Locate the cell with the specified text and output its (X, Y) center coordinate. 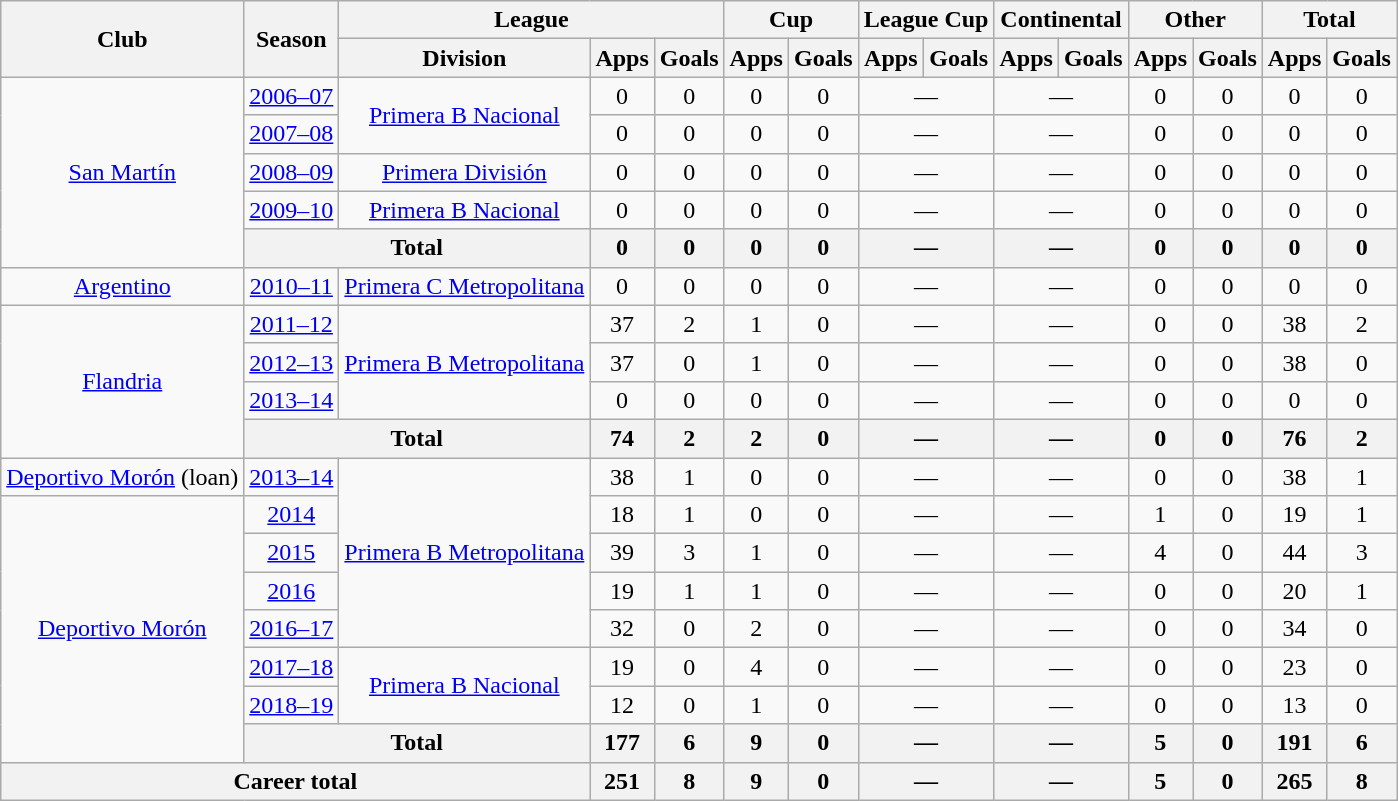
Division (464, 58)
Other (1195, 20)
2015 (292, 553)
44 (1294, 553)
34 (1294, 629)
32 (622, 629)
Argentino (122, 286)
2017–18 (292, 667)
Career total (296, 781)
2006–07 (292, 96)
2008–09 (292, 172)
Primera División (464, 172)
Deportivo Morón (122, 629)
Cup (791, 20)
39 (622, 553)
177 (622, 743)
2014 (292, 515)
San Martín (122, 172)
Flandria (122, 381)
2012–13 (292, 362)
18 (622, 515)
2009–10 (292, 210)
265 (1294, 781)
191 (1294, 743)
2010–11 (292, 286)
76 (1294, 438)
Club (122, 39)
Continental (1061, 20)
74 (622, 438)
2016 (292, 591)
League Cup (926, 20)
2016–17 (292, 629)
Primera C Metropolitana (464, 286)
2011–12 (292, 324)
20 (1294, 591)
12 (622, 705)
Deportivo Morón (loan) (122, 477)
Season (292, 39)
League (532, 20)
2007–08 (292, 134)
13 (1294, 705)
251 (622, 781)
23 (1294, 667)
2018–19 (292, 705)
